Search for the cell housing the specified text and yield its (X, Y) center coordinate. 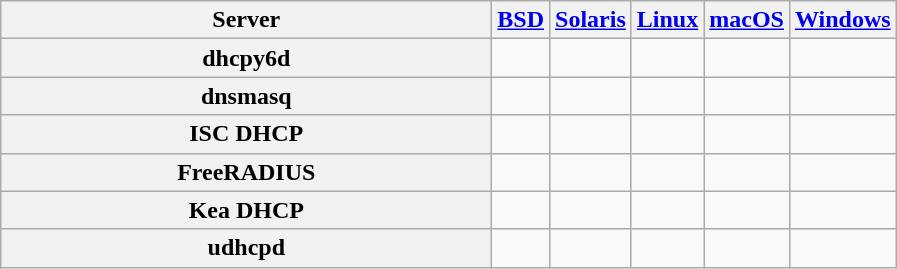
ISC DHCP (246, 134)
dhcpy6d (246, 58)
Kea DHCP (246, 210)
dnsmasq (246, 96)
Linux (667, 20)
Windows (842, 20)
udhcpd (246, 248)
macOS (747, 20)
FreeRADIUS (246, 172)
Server (246, 20)
Solaris (591, 20)
BSD (521, 20)
